For the text-containing cell, return its midpoint in (x, y) coordinate format. 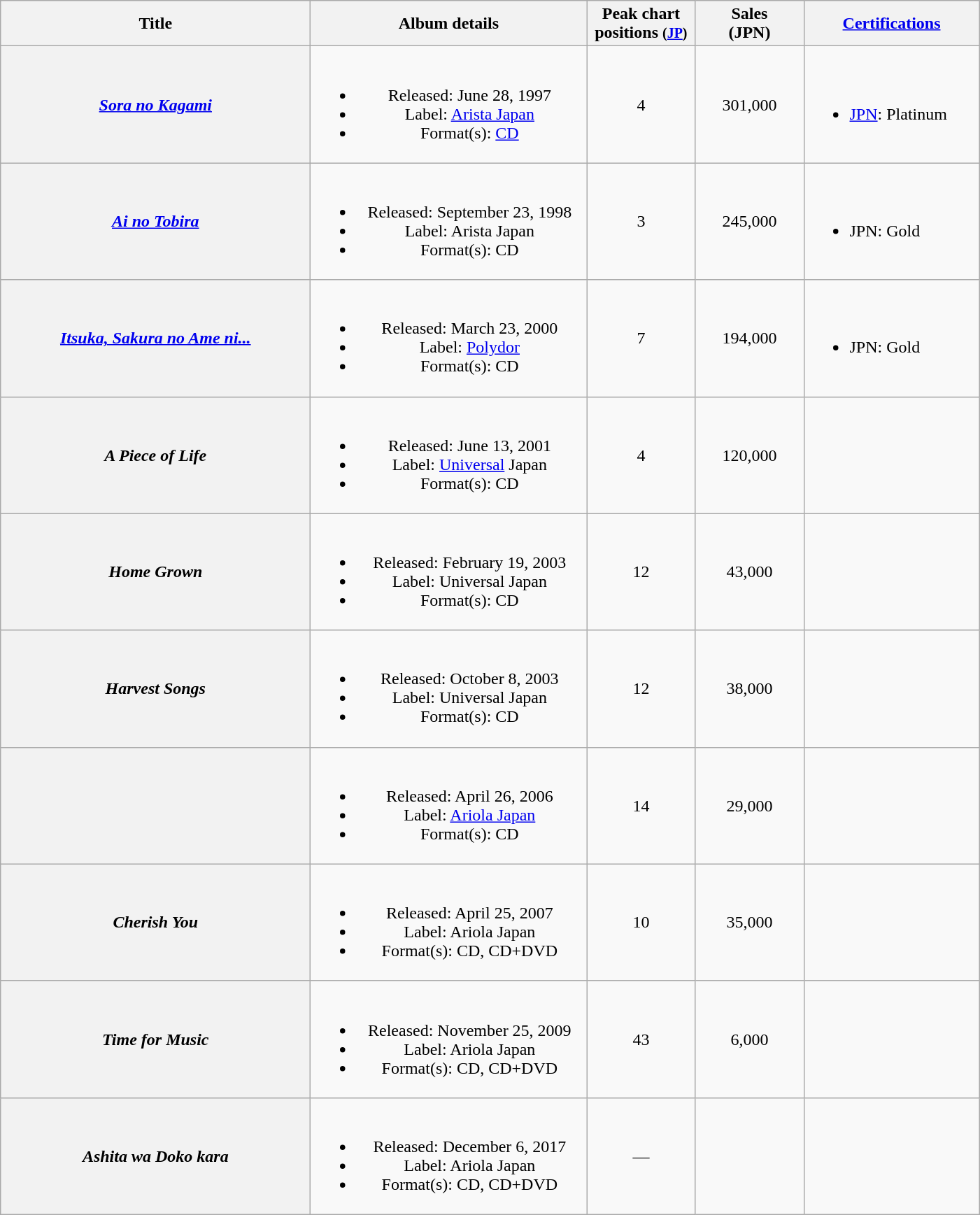
Title (155, 24)
6,000 (750, 1039)
Sora no Kagami (155, 105)
Released: October 8, 2003Label: Universal JapanFormat(s): CD (449, 688)
Harvest Songs (155, 688)
Released: April 26, 2006Label: Ariola JapanFormat(s): CD (449, 806)
Itsuka, Sakura no Ame ni... (155, 339)
Released: June 28, 1997Label: Arista JapanFormat(s): CD (449, 105)
Time for Music (155, 1039)
Album details (449, 24)
Cherish You (155, 922)
Released: June 13, 2001Label: Universal JapanFormat(s): CD (449, 455)
— (641, 1156)
Released: September 23, 1998Label: Arista JapanFormat(s): CD (449, 221)
Ai no Tobira (155, 221)
Released: April 25, 2007Label: Ariola JapanFormat(s): CD, CD+DVD (449, 922)
Sales(JPN) (750, 24)
29,000 (750, 806)
Released: March 23, 2000Label: PolydorFormat(s): CD (449, 339)
7 (641, 339)
245,000 (750, 221)
194,000 (750, 339)
35,000 (750, 922)
JPN: Platinum (891, 105)
Peak chart positions (JP) (641, 24)
38,000 (750, 688)
10 (641, 922)
A Piece of Life (155, 455)
Released: February 19, 2003Label: Universal JapanFormat(s): CD (449, 572)
Released: December 6, 2017Label: Ariola JapanFormat(s): CD, CD+DVD (449, 1156)
3 (641, 221)
43,000 (750, 572)
14 (641, 806)
Released: November 25, 2009Label: Ariola JapanFormat(s): CD, CD+DVD (449, 1039)
120,000 (750, 455)
Ashita wa Doko kara (155, 1156)
Home Grown (155, 572)
301,000 (750, 105)
43 (641, 1039)
Certifications (891, 24)
